Detect which cell encompasses the target text, then output its [X, Y] center coordinate. 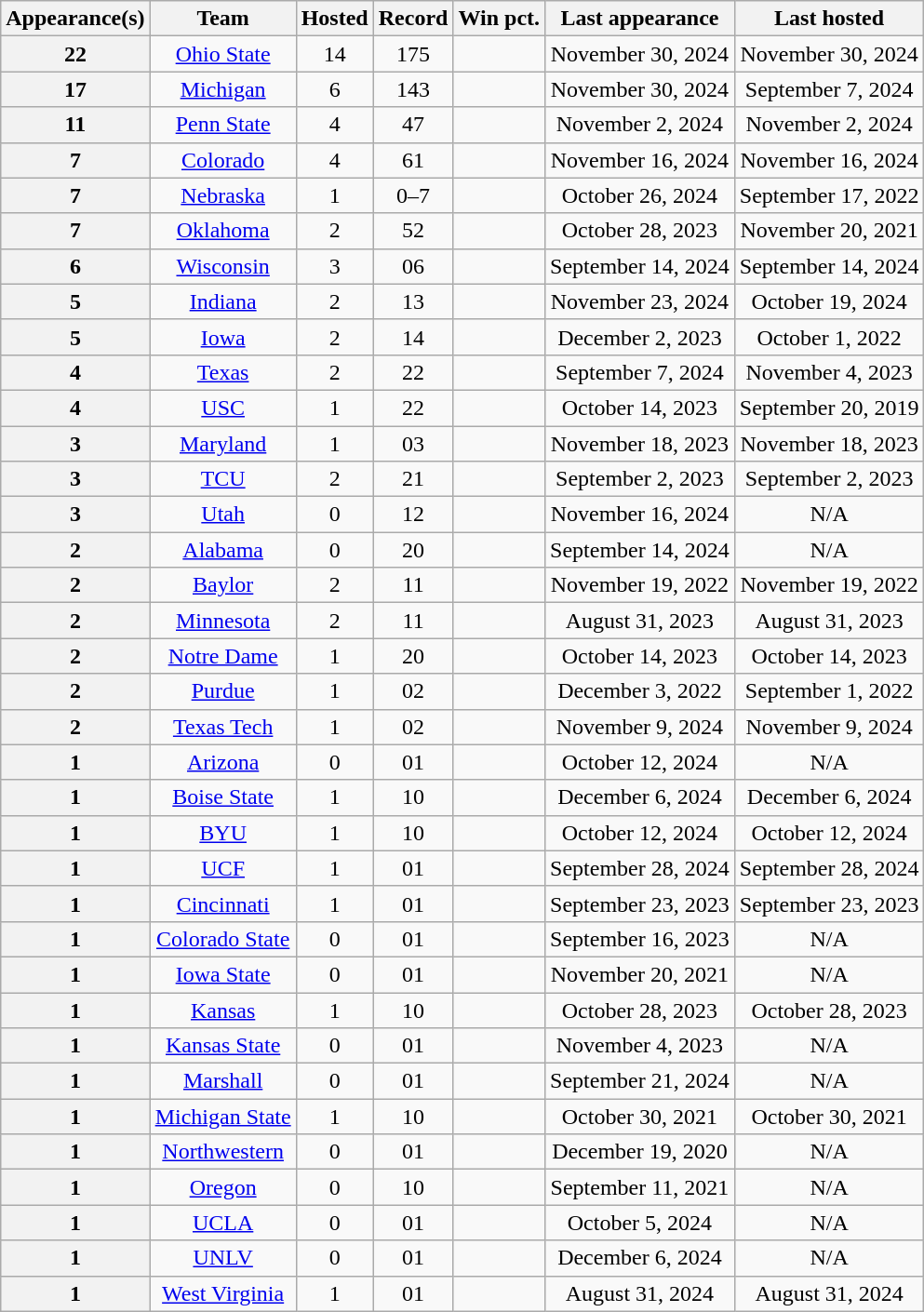
Michigan [223, 89]
UCF [223, 868]
BYU [223, 833]
03 [413, 444]
0–7 [413, 195]
October 1, 2022 [829, 337]
December 2, 2023 [640, 337]
Michigan State [223, 1117]
143 [413, 89]
West Virginia [223, 1293]
17 [75, 89]
Nebraska [223, 195]
Colorado [223, 160]
Kansas [223, 1010]
Kansas State [223, 1046]
Oregon [223, 1187]
Alabama [223, 550]
61 [413, 160]
September 20, 2019 [829, 408]
Maryland [223, 444]
06 [413, 266]
December 19, 2020 [640, 1152]
Penn State [223, 125]
175 [413, 54]
21 [413, 479]
Arizona [223, 762]
Purdue [223, 691]
Win pct. [499, 19]
12 [413, 515]
Texas Tech [223, 727]
Marshall [223, 1081]
Minnesota [223, 621]
TCU [223, 479]
Last hosted [829, 19]
Team [223, 19]
Notre Dame [223, 656]
October 19, 2024 [829, 301]
October 26, 2024 [640, 195]
Iowa [223, 337]
Oklahoma [223, 231]
September 17, 2022 [829, 195]
USC [223, 408]
October 5, 2024 [640, 1223]
47 [413, 125]
Last appearance [640, 19]
Ohio State [223, 54]
Cincinnati [223, 904]
Northwestern [223, 1152]
September 16, 2023 [640, 939]
November 23, 2024 [640, 301]
13 [413, 301]
Record [413, 19]
Hosted [335, 19]
Texas [223, 372]
September 1, 2022 [829, 691]
Iowa State [223, 974]
December 3, 2022 [640, 691]
September 21, 2024 [640, 1081]
52 [413, 231]
Boise State [223, 797]
Baylor [223, 585]
UCLA [223, 1223]
Colorado State [223, 939]
Appearance(s) [75, 19]
September 11, 2021 [640, 1187]
UNLV [223, 1258]
Wisconsin [223, 266]
Indiana [223, 301]
Utah [223, 515]
